Scan for the cell matching the given text and deliver its [X, Y] coordinate at center. 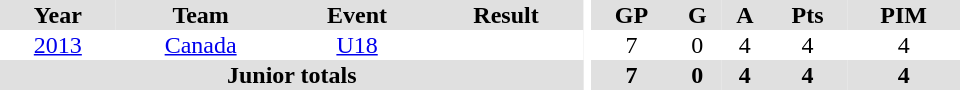
G [698, 15]
Year [58, 15]
PIM [904, 15]
U18 [358, 45]
Team [201, 15]
Canada [201, 45]
A [745, 15]
GP [631, 15]
Event [358, 15]
Junior totals [292, 75]
Pts [808, 15]
Result [506, 15]
2013 [58, 45]
